Return [X, Y] of the center of cell containing provided text 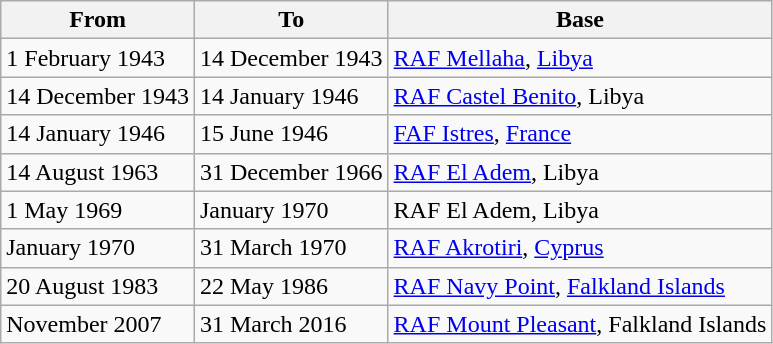
RAF Mellaha, Libya [580, 58]
November 2007 [98, 324]
14 August 1963 [98, 172]
15 June 1946 [291, 134]
RAF Akrotiri, Cyprus [580, 248]
22 May 1986 [291, 286]
31 March 2016 [291, 324]
RAF Navy Point, Falkland Islands [580, 286]
RAF Castel Benito, Libya [580, 96]
1 May 1969 [98, 210]
1 February 1943 [98, 58]
31 December 1966 [291, 172]
Base [580, 20]
20 August 1983 [98, 286]
From [98, 20]
31 March 1970 [291, 248]
FAF Istres, France [580, 134]
To [291, 20]
RAF Mount Pleasant, Falkland Islands [580, 324]
